Scan for the cell matching the given text and deliver its [X, Y] coordinate at center. 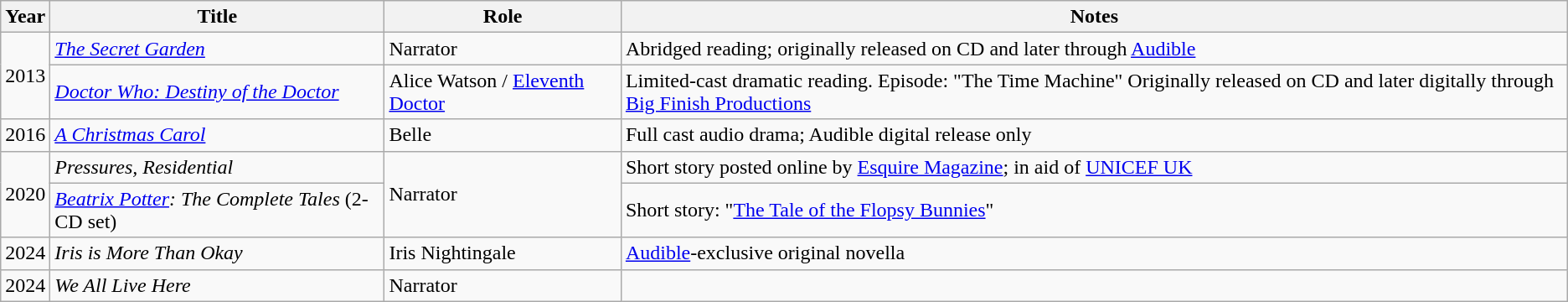
2016 [25, 135]
Limited-cast dramatic reading. Episode: "The Time Machine" Originally released on CD and later digitally through Big Finish Productions [1094, 92]
Beatrix Potter: The Complete Tales (2-CD set) [218, 210]
Abridged reading; originally released on CD and later through Audible [1094, 49]
Year [25, 17]
Short story posted online by Esquire Magazine; in aid of UNICEF UK [1094, 167]
Pressures, Residential [218, 167]
Short story: "The Tale of the Flopsy Bunnies" [1094, 210]
A Christmas Carol [218, 135]
Iris is More Than Okay [218, 253]
Doctor Who: Destiny of the Doctor [218, 92]
Alice Watson / Eleventh Doctor [503, 92]
Iris Nightingale [503, 253]
Belle [503, 135]
Full cast audio drama; Audible digital release only [1094, 135]
The Secret Garden [218, 49]
Notes [1094, 17]
We All Live Here [218, 285]
Audible-exclusive original novella [1094, 253]
2020 [25, 195]
Role [503, 17]
Title [218, 17]
2013 [25, 75]
